Return [X, Y] of the center of cell containing provided text 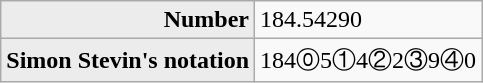
184.54290 [368, 20]
184⓪5①4②2③9④0 [368, 60]
Number [128, 20]
Simon Stevin's notation [128, 60]
